From the cell containing the given text, extract its center point as (x, y) coordinate. 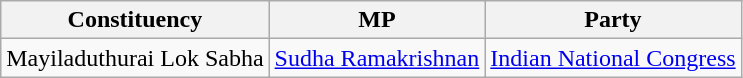
Sudha Ramakrishnan (377, 58)
Constituency (135, 20)
Party (613, 20)
Mayiladuthurai Lok Sabha (135, 58)
MP (377, 20)
Indian National Congress (613, 58)
